Pinpoint the cell where the given text exists, returning its (x, y) midpoint coordinate. 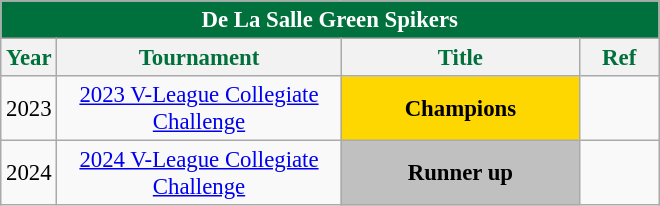
Title (460, 58)
Champions (460, 108)
2023 V-League Collegiate Challenge (199, 108)
Runner up (460, 174)
Year (29, 58)
2024 V-League Collegiate Challenge (199, 174)
2023 (29, 108)
2024 (29, 174)
De La Salle Green Spikers (330, 20)
Ref (620, 58)
Tournament (199, 58)
